Output the (x, y) coordinate of the center of the cell containing the given text.  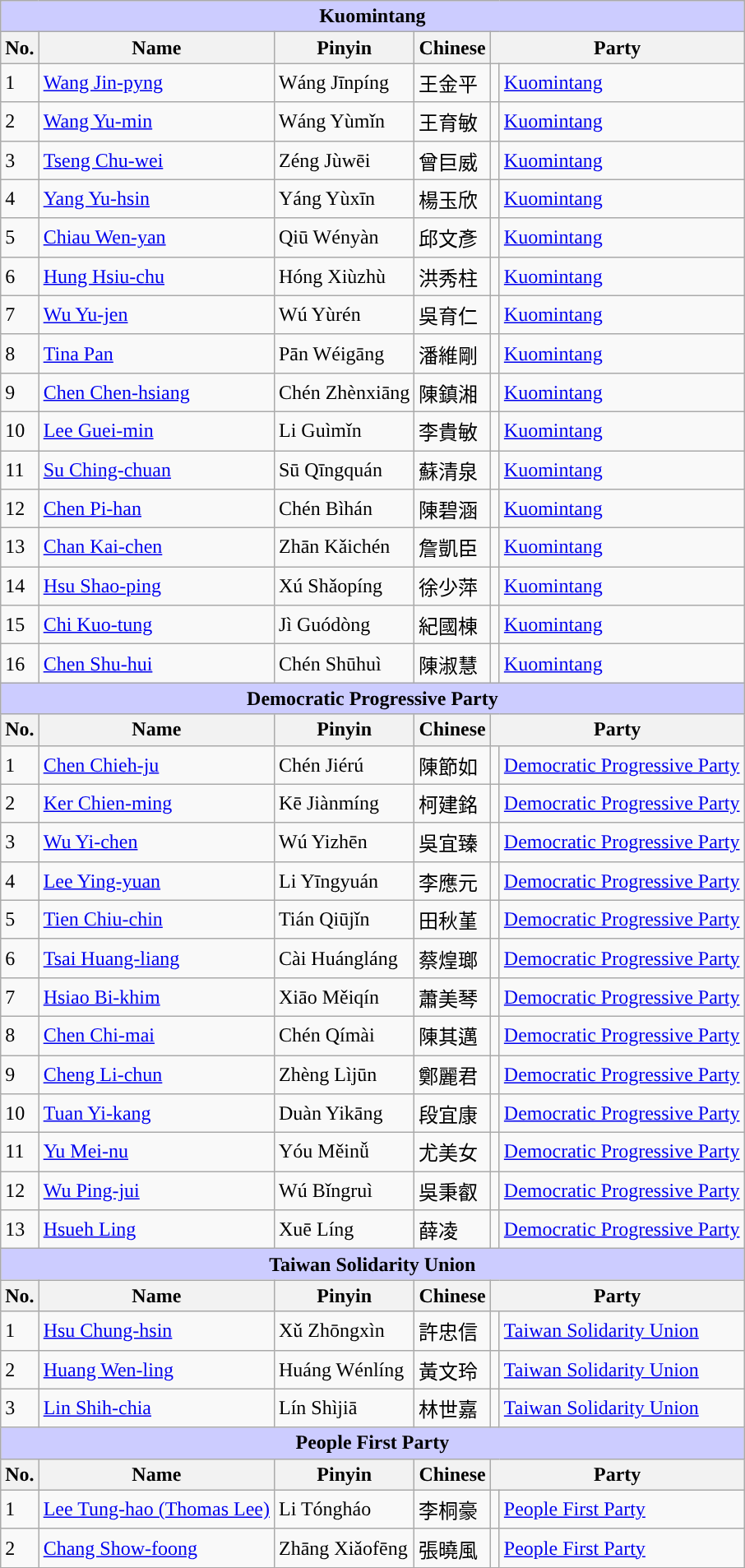
Hsu Chung-hsin (156, 1331)
邱文彥 (452, 237)
Lee Ying-yuan (156, 880)
Wáng Jīnpíng (344, 82)
田秋堇 (452, 920)
詹凱臣 (452, 548)
Wu Ping-jui (156, 1191)
Yu Mei-nu (156, 1152)
徐少萍 (452, 586)
Yáng Yùxīn (344, 199)
蔡煌瑯 (452, 958)
Zhāng Xiǎofēng (344, 1548)
Chen Shu-hui (156, 663)
Chén Shūhuì (344, 663)
Tsai Huang-liang (156, 958)
Wú Yizhēn (344, 842)
尤美女 (452, 1152)
Tián Qiūjǐn (344, 920)
Chén Qímài (344, 1035)
陳淑慧 (452, 663)
李應元 (452, 880)
Xǔ Zhōngxìn (344, 1331)
王金平 (452, 82)
薛凌 (452, 1229)
蘇清泉 (452, 471)
Xiāo Měiqín (344, 997)
曾巨威 (452, 160)
Lin Shih-chia (156, 1408)
Wáng Yùmǐn (344, 122)
楊玉欣 (452, 199)
柯建銘 (452, 803)
Duàn Yikāng (344, 1114)
14 (20, 586)
吳秉叡 (452, 1191)
Xuē Líng (344, 1229)
Ker Chien-ming (156, 803)
Chen Pi-han (156, 508)
Hsu Shao-ping (156, 586)
Chén Jiérú (344, 765)
Li Tóngháo (344, 1509)
Li Guìmǐn (344, 431)
Yang Yu-hsin (156, 199)
吳宜臻 (452, 842)
Jì Guódòng (344, 625)
陳其邁 (452, 1035)
Chén Zhènxiāng (344, 392)
鄭麗君 (452, 1074)
Li Yīngyuán (344, 880)
Su Ching-chuan (156, 471)
許忠信 (452, 1331)
陳碧涵 (452, 508)
Tina Pan (156, 354)
陳節如 (452, 765)
Sū Qīngquán (344, 471)
Kē Jiànmíng (344, 803)
吳育仁 (452, 314)
蕭美琴 (452, 997)
林世嘉 (452, 1408)
李貴敏 (452, 431)
Hung Hsiu-chu (156, 276)
Wang Jin-pyng (156, 82)
洪秀柱 (452, 276)
16 (20, 663)
Wu Yu-jen (156, 314)
Tuan Yi-kang (156, 1114)
Tien Chiu-chin (156, 920)
Yóu Měinǚ (344, 1152)
Cài Huángláng (344, 958)
Lín Shìjiā (344, 1408)
段宜康 (452, 1114)
Wú Yùrén (344, 314)
15 (20, 625)
Hsueh Ling (156, 1229)
Tseng Chu-wei (156, 160)
Chen Chieh-ju (156, 765)
張曉風 (452, 1548)
Chen Chi-mai (156, 1035)
Chiau Wen-yan (156, 237)
Wang Yu-min (156, 122)
Lee Guei-min (156, 431)
陳鎮湘 (452, 392)
紀國棟 (452, 625)
Huáng Wénlíng (344, 1369)
Chan Kai-chen (156, 548)
Zhān Kǎichén (344, 548)
Huang Wen-ling (156, 1369)
王育敏 (452, 122)
Cheng Li-chun (156, 1074)
Lee Tung-hao (Thomas Lee) (156, 1509)
Chén Bìhán (344, 508)
Wú Bǐngruì (344, 1191)
Wu Yi-chen (156, 842)
Pān Wéigāng (344, 354)
Zhèng Lìjūn (344, 1074)
黃文玲 (452, 1369)
Chang Show-foong (156, 1548)
李桐豪 (452, 1509)
Hóng Xiùzhù (344, 276)
Zéng Jùwēi (344, 160)
Chi Kuo-tung (156, 625)
潘維剛 (452, 354)
Xú Shǎopíng (344, 586)
Hsiao Bi-khim (156, 997)
Qiū Wényàn (344, 237)
Chen Chen-hsiang (156, 392)
